Return [X, Y] of the center of cell containing provided text 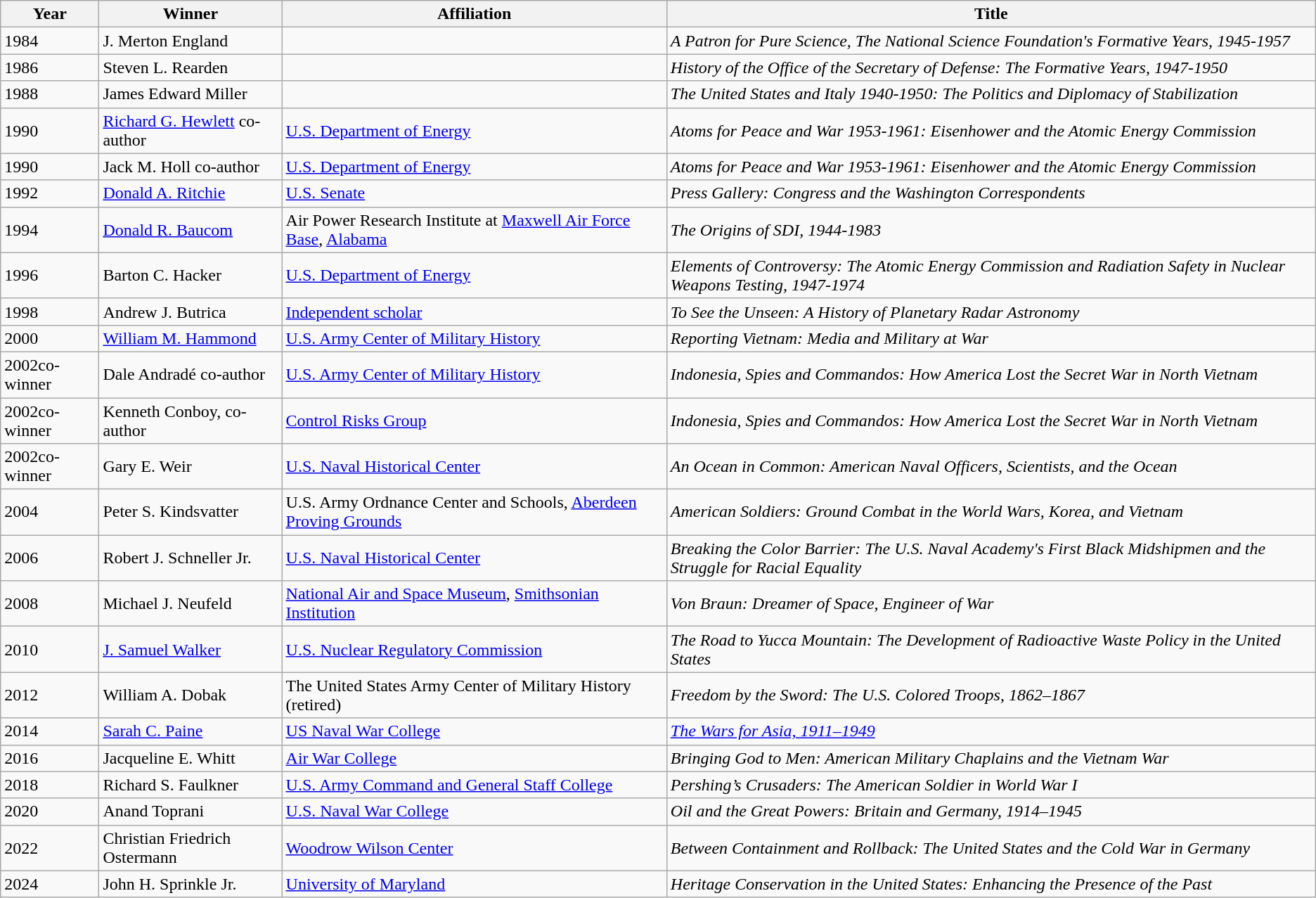
U.S. Army Command and General Staff College [474, 785]
2022 [50, 848]
The Road to Yucca Mountain: The Development of Radioactive Waste Policy in the United States [991, 650]
2006 [50, 558]
1998 [50, 312]
William A. Dobak [191, 695]
Oil and the Great Powers: Britain and Germany, 1914–1945 [991, 812]
Sarah C. Paine [191, 731]
U.S. Senate [474, 193]
Year [50, 14]
Air War College [474, 758]
John H. Sprinkle Jr. [191, 884]
Dale Andradé co-author [191, 374]
A Patron for Pure Science, The National Science Foundation's Formative Years, 1945-1957 [991, 41]
2014 [50, 731]
1984 [50, 41]
University of Maryland [474, 884]
Woodrow Wilson Center [474, 848]
Press Gallery: Congress and the Washington Correspondents [991, 193]
Michael J. Neufeld [191, 603]
2020 [50, 812]
Peter S. Kindsvatter [191, 512]
Kenneth Conboy, co-author [191, 421]
Heritage Conservation in the United States: Enhancing the Presence of the Past [991, 884]
Richard S. Faulkner [191, 785]
Independent scholar [474, 312]
Bringing God to Men: American Military Chaplains and the Vietnam War [991, 758]
Gary E. Weir [191, 467]
Donald A. Ritchie [191, 193]
1988 [50, 94]
2010 [50, 650]
1994 [50, 229]
The United States Army Center of Military History (retired) [474, 695]
US Naval War College [474, 731]
Christian Friedrich Ostermann [191, 848]
Barton C. Hacker [191, 276]
Control Risks Group [474, 421]
J. Merton England [191, 41]
American Soldiers: Ground Combat in the World Wars, Korea, and Vietnam [991, 512]
Steven L. Rearden [191, 68]
1996 [50, 276]
National Air and Space Museum, Smithsonian Institution [474, 603]
Donald R. Baucom [191, 229]
2004 [50, 512]
U.S. Nuclear Regulatory Commission [474, 650]
2008 [50, 603]
Robert J. Schneller Jr. [191, 558]
1992 [50, 193]
U.S. Army Ordnance Center and Schools, Aberdeen Proving Grounds [474, 512]
2000 [50, 338]
Von Braun: Dreamer of Space, Engineer of War [991, 603]
1986 [50, 68]
The Origins of SDI, 1944-1983 [991, 229]
Affiliation [474, 14]
Breaking the Color Barrier: The U.S. Naval Academy's First Black Midshipmen and the Struggle for Racial Equality [991, 558]
The United States and Italy 1940-1950: The Politics and Diplomacy of Stabilization [991, 94]
An Ocean in Common: American Naval Officers, Scientists, and the Ocean [991, 467]
Elements of Controversy: The Atomic Energy Commission and Radiation Safety in Nuclear Weapons Testing, 1947-1974 [991, 276]
Jacqueline E. Whitt [191, 758]
Freedom by the Sword: The U.S. Colored Troops, 1862–1867 [991, 695]
2024 [50, 884]
Anand Toprani [191, 812]
Reporting Vietnam: Media and Military at War [991, 338]
William M. Hammond [191, 338]
Title [991, 14]
J. Samuel Walker [191, 650]
Pershing’s Crusaders: The American Soldier in World War I [991, 785]
To See the Unseen: A History of Planetary Radar Astronomy [991, 312]
2016 [50, 758]
History of the Office of the Secretary of Defense: The Formative Years, 1947-1950 [991, 68]
2018 [50, 785]
Richard G. Hewlett co-author [191, 131]
U.S. Naval War College [474, 812]
Between Containment and Rollback: The United States and the Cold War in Germany [991, 848]
Jack M. Holl co-author [191, 167]
James Edward Miller [191, 94]
2012 [50, 695]
Andrew J. Butrica [191, 312]
The Wars for Asia, 1911–1949 [991, 731]
Winner [191, 14]
Air Power Research Institute at Maxwell Air Force Base, Alabama [474, 229]
